Detect which cell encompasses the target text, then output its (X, Y) center coordinate. 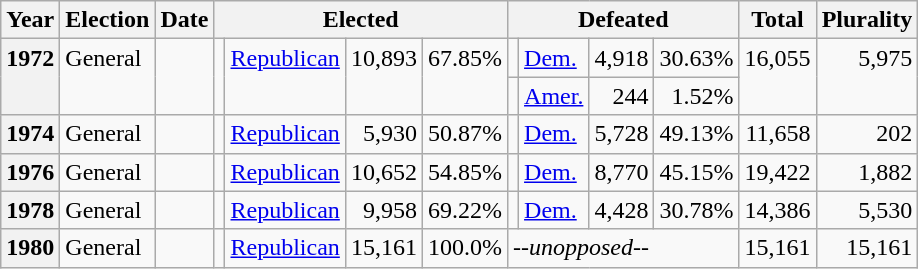
9,958 (384, 210)
Plurality (867, 20)
1.52% (696, 96)
8,770 (622, 172)
5,728 (622, 134)
1978 (30, 210)
Election (108, 20)
100.0% (464, 248)
30.63% (696, 58)
Defeated (623, 20)
50.87% (464, 134)
49.13% (696, 134)
14,386 (778, 210)
45.15% (696, 172)
1976 (30, 172)
67.85% (464, 77)
Year (30, 20)
1,882 (867, 172)
69.22% (464, 210)
5,930 (384, 134)
19,422 (778, 172)
1974 (30, 134)
54.85% (464, 172)
4,428 (622, 210)
Amer. (554, 96)
4,918 (622, 58)
11,658 (778, 134)
5,975 (867, 77)
Total (778, 20)
244 (622, 96)
16,055 (778, 77)
10,652 (384, 172)
1972 (30, 77)
Date (184, 20)
Elected (361, 20)
--unopposed-- (623, 248)
30.78% (696, 210)
202 (867, 134)
5,530 (867, 210)
10,893 (384, 77)
1980 (30, 248)
